Pinpoint the cell where the given text exists, returning its [x, y] midpoint coordinate. 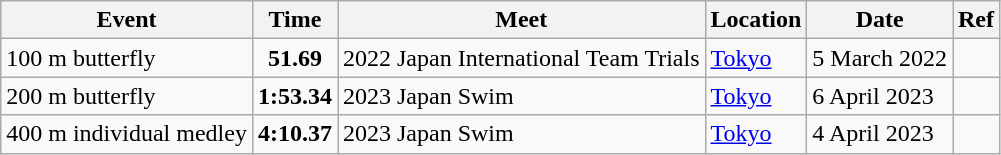
400 m individual medley [127, 134]
Date [880, 20]
Event [127, 20]
6 April 2023 [880, 96]
2022 Japan International Team Trials [522, 58]
200 m butterfly [127, 96]
Time [294, 20]
Meet [522, 20]
Location [756, 20]
Ref [976, 20]
5 March 2022 [880, 58]
100 m butterfly [127, 58]
51.69 [294, 58]
4 April 2023 [880, 134]
1:53.34 [294, 96]
4:10.37 [294, 134]
